Pinpoint the cell where the given text exists, returning its (X, Y) midpoint coordinate. 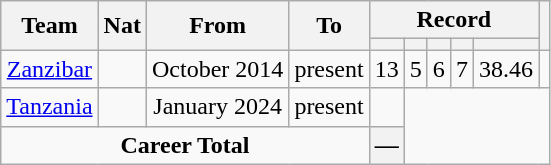
Tanzania (50, 107)
Zanzibar (50, 69)
Career Total (185, 145)
To (329, 26)
7 (462, 69)
January 2024 (217, 107)
October 2014 (217, 69)
Nat (122, 26)
38.46 (506, 69)
6 (438, 69)
13 (386, 69)
Record (454, 20)
5 (416, 69)
— (386, 145)
From (217, 26)
Team (50, 26)
